Find where the given text appears and provide that cell's center as [x, y] coordinate. 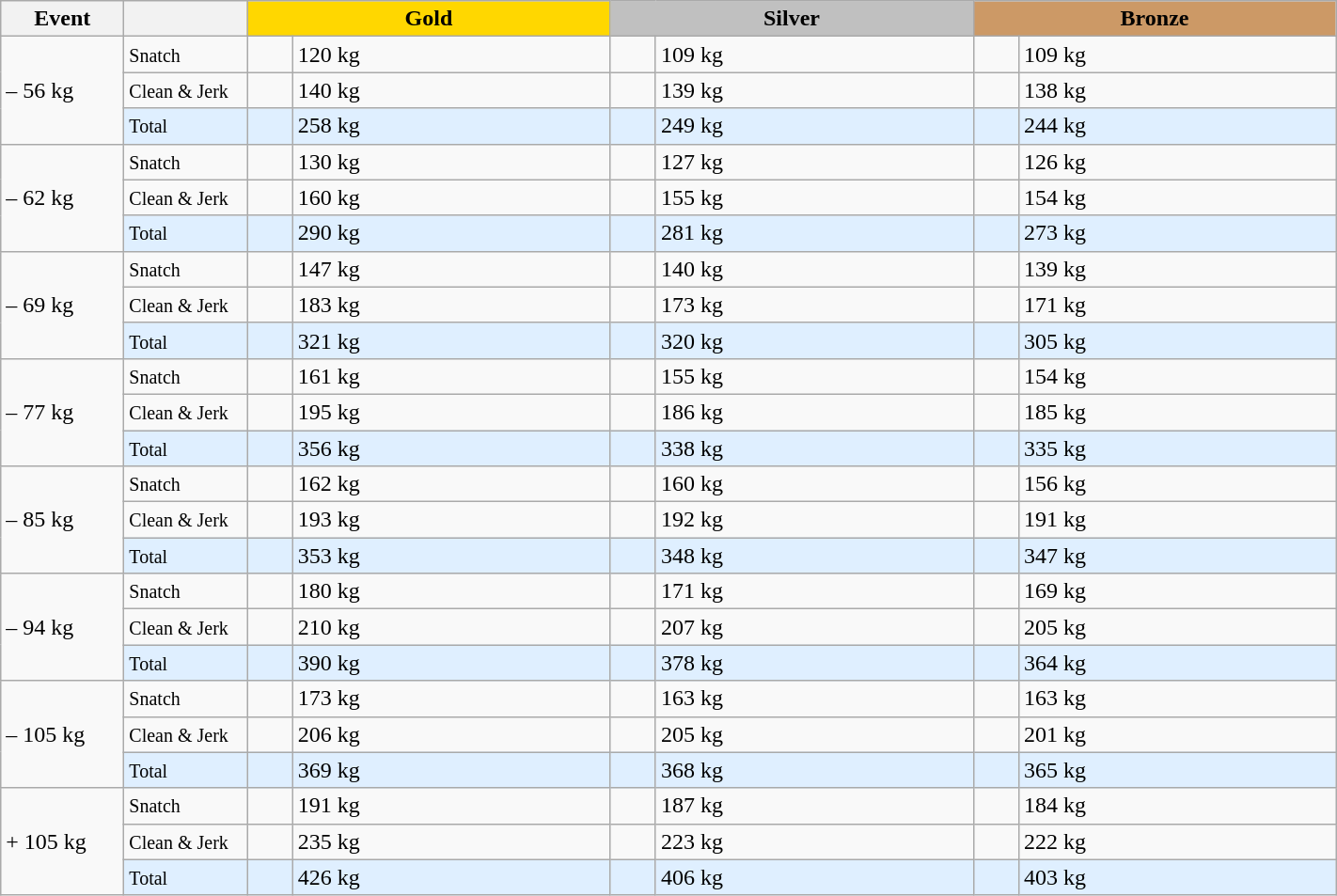
– 62 kg [62, 197]
258 kg [451, 126]
186 kg [814, 412]
185 kg [1177, 412]
Gold [429, 19]
378 kg [814, 663]
348 kg [814, 556]
– 56 kg [62, 90]
126 kg [1177, 162]
– 77 kg [62, 412]
195 kg [451, 412]
290 kg [451, 233]
147 kg [451, 269]
210 kg [451, 627]
353 kg [451, 556]
364 kg [1177, 663]
169 kg [1177, 591]
356 kg [451, 448]
390 kg [451, 663]
249 kg [814, 126]
183 kg [451, 305]
– 69 kg [62, 305]
281 kg [814, 233]
– 85 kg [62, 520]
365 kg [1177, 770]
+ 105 kg [62, 841]
Silver [792, 19]
223 kg [814, 841]
347 kg [1177, 556]
244 kg [1177, 126]
273 kg [1177, 233]
320 kg [814, 340]
Bronze [1155, 19]
338 kg [814, 448]
406 kg [814, 877]
369 kg [451, 770]
184 kg [1177, 806]
335 kg [1177, 448]
187 kg [814, 806]
201 kg [1177, 734]
156 kg [1177, 484]
127 kg [814, 162]
206 kg [451, 734]
161 kg [451, 376]
– 94 kg [62, 627]
130 kg [451, 162]
Event [62, 19]
305 kg [1177, 340]
426 kg [451, 877]
321 kg [451, 340]
162 kg [451, 484]
– 105 kg [62, 734]
222 kg [1177, 841]
235 kg [451, 841]
368 kg [814, 770]
180 kg [451, 591]
403 kg [1177, 877]
138 kg [1177, 90]
192 kg [814, 520]
193 kg [451, 520]
120 kg [451, 55]
207 kg [814, 627]
